Determine the [X, Y] coordinate at the center of the cell enclosing the given text.  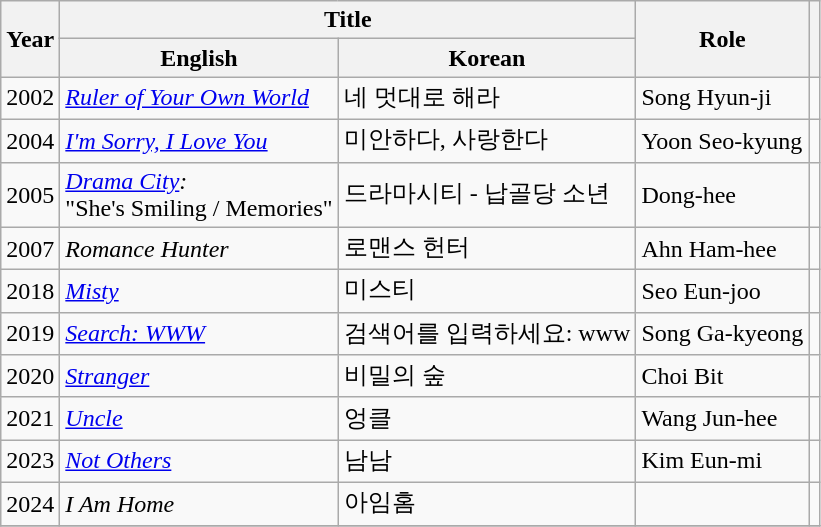
Seo Eun-joo [722, 292]
2007 [30, 248]
2023 [30, 462]
Wang Jun-hee [722, 418]
미안하다, 사랑한다 [487, 140]
I Am Home [199, 504]
2019 [30, 334]
Kim Eun-mi [722, 462]
Role [722, 39]
검색어를 입력하세요: www [487, 334]
2004 [30, 140]
2002 [30, 98]
English [199, 58]
2018 [30, 292]
Year [30, 39]
Song Ga-kyeong [722, 334]
2020 [30, 376]
Not Others [199, 462]
Misty [199, 292]
Search: WWW [199, 334]
Korean [487, 58]
I'm Sorry, I Love You [199, 140]
2021 [30, 418]
Choi Bit [722, 376]
미스티 [487, 292]
드라마시티 - 납골당 소년 [487, 194]
남남 [487, 462]
Yoon Seo-kyung [722, 140]
Song Hyun-ji [722, 98]
아임홈 [487, 504]
Uncle [199, 418]
2005 [30, 194]
Drama City:"She's Smiling / Memories" [199, 194]
로맨스 헌터 [487, 248]
Title [348, 20]
Stranger [199, 376]
엉클 [487, 418]
Romance Hunter [199, 248]
Ahn Ham-hee [722, 248]
Ruler of Your Own World [199, 98]
Dong-hee [722, 194]
2024 [30, 504]
네 멋대로 해라 [487, 98]
비밀의 숲 [487, 376]
